Determine the [X, Y] coordinate at the center of the cell enclosing the given text.  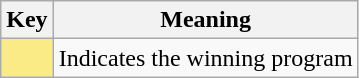
Meaning [206, 20]
Key [27, 20]
Indicates the winning program [206, 58]
